Capture the cell that displays the provided text and extract its (x, y) central coordinate. 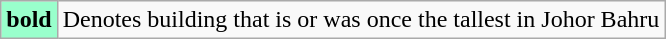
bold (29, 20)
Denotes building that is or was once the tallest in Johor Bahru (361, 20)
